Pinpoint the cell where the given text exists, returning its [X, Y] midpoint coordinate. 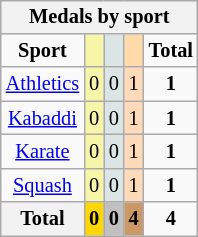
Karate [42, 152]
Athletics [42, 84]
Sport [42, 51]
Medals by sport [100, 17]
Kabaddi [42, 118]
Squash [42, 185]
